Capture the cell that displays the provided text and extract its [X, Y] central coordinate. 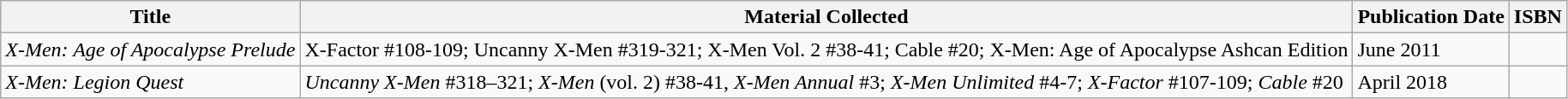
X-Factor #108-109; Uncanny X-Men #319-321; X-Men Vol. 2 #38-41; Cable #20; X-Men: Age of Apocalypse Ashcan Edition [826, 49]
Publication Date [1431, 17]
X-Men: Legion Quest [151, 82]
June 2011 [1431, 49]
Material Collected [826, 17]
X-Men: Age of Apocalypse Prelude [151, 49]
Uncanny X-Men #318–321; X-Men (vol. 2) #38-41, X-Men Annual #3; X-Men Unlimited #4-7; X-Factor #107-109; Cable #20 [826, 82]
ISBN [1538, 17]
April 2018 [1431, 82]
Title [151, 17]
